Scan for the cell matching the given text and deliver its (x, y) coordinate at center. 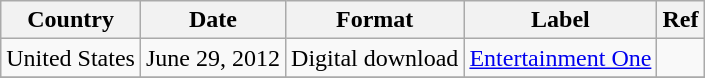
Country (71, 20)
Label (560, 20)
Entertainment One (560, 58)
Ref (680, 20)
Date (212, 20)
June 29, 2012 (212, 58)
United States (71, 58)
Format (375, 20)
Digital download (375, 58)
